Identify which cell holds the provided text, then report its (X, Y) central coordinate. 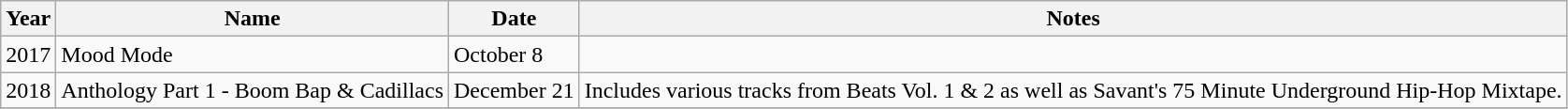
Year (28, 19)
Includes various tracks from Beats Vol. 1 & 2 as well as Savant's 75 Minute Underground Hip-Hop Mixtape. (1073, 90)
Anthology Part 1 - Boom Bap & Cadillacs (253, 90)
Mood Mode (253, 54)
Notes (1073, 19)
October 8 (515, 54)
2018 (28, 90)
Name (253, 19)
December 21 (515, 90)
Date (515, 19)
2017 (28, 54)
